Search for the cell housing the specified text and yield its [X, Y] center coordinate. 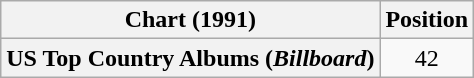
US Top Country Albums (Billboard) [190, 58]
42 [427, 58]
Chart (1991) [190, 20]
Position [427, 20]
